Capture the cell that displays the provided text and extract its [X, Y] central coordinate. 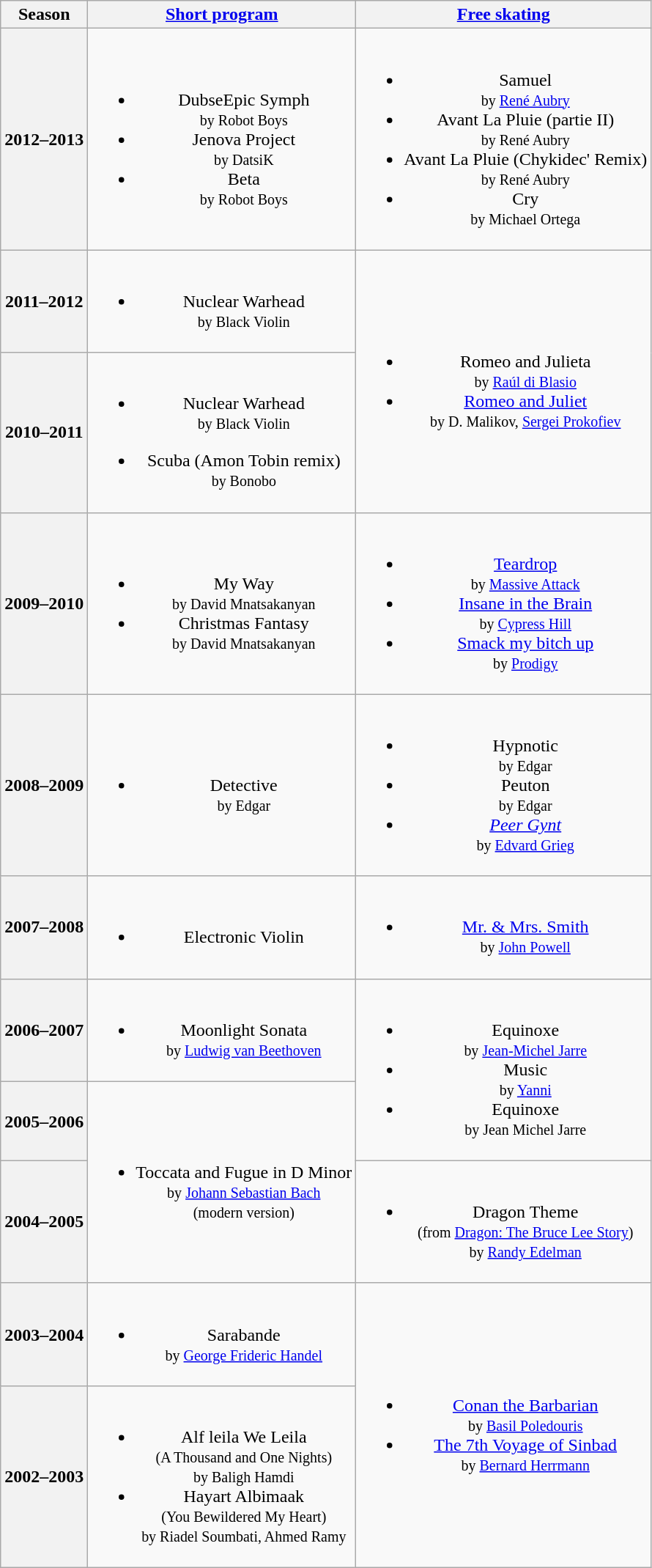
Season [44, 15]
Alf leila We Leila (A Thousand and One Nights) by Baligh Hamdi Hayart Albimaak (You Bewildered My Heart) by Riadel Soumbati, Ahmed Ramy [222, 1476]
DubseEpic Symph by Robot Boys Jenova Project by DatsiK Beta by Robot Boys [222, 139]
2005–2006 [44, 1121]
Equinoxe by Jean-Michel Jarre Music by Yanni Equinoxe by Jean Michel Jarre [504, 1070]
2004–2005 [44, 1221]
My Way by David Mnatsakanyan Christmas Fantasy by David Mnatsakanyan [222, 603]
Sarabande by George Frideric Handel [222, 1334]
2006–2007 [44, 1030]
Mr. & Mrs. Smith by John Powell [504, 927]
2007–2008 [44, 927]
Teardrop by Massive Attack Insane in the Brain by Cypress Hill Smack my bitch up by Prodigy [504, 603]
Detective by Edgar [222, 785]
2003–2004 [44, 1334]
Romeo and Julieta by Raúl di Blasio Romeo and Juliet by D. Malikov, Sergei Prokofiev [504, 381]
Short program [222, 15]
2012–2013 [44, 139]
Nuclear Warhead by Black Violin [222, 301]
Free skating [504, 15]
Moonlight Sonata by Ludwig van Beethoven [222, 1030]
Conan the Barbarian by Basil Poledouris The 7th Voyage of Sinbad by Bernard Herrmann [504, 1425]
2010–2011 [44, 433]
Hypnotic by Edgar Peuton by Edgar Peer Gynt by Edvard Grieg [504, 785]
2002–2003 [44, 1476]
Electronic Violin [222, 927]
2009–2010 [44, 603]
Samuel by René Aubry Avant La Pluie (partie II) by René Aubry Avant La Pluie (Chykidec' Remix) by René Aubry Cry by Michael Ortega [504, 139]
2011–2012 [44, 301]
Nuclear Warhead by Black Violin Scuba (Amon Tobin remix) by Bonobo [222, 433]
Dragon Theme (from Dragon: The Bruce Lee Story) by Randy Edelman [504, 1221]
2008–2009 [44, 785]
Toccata and Fugue in D Minor by Johann Sebastian Bach (modern version) [222, 1182]
